Find where the given text appears and provide that cell's center as (X, Y) coordinate. 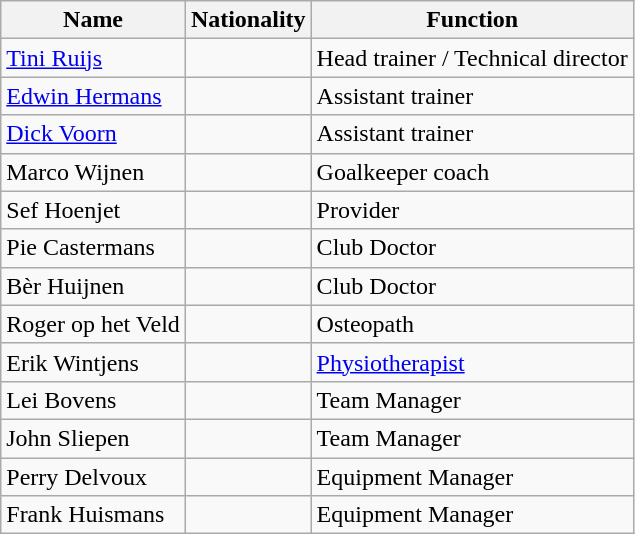
Sef Hoenjet (94, 210)
Nationality (248, 20)
Erik Wintjens (94, 362)
Bèr Huijnen (94, 286)
John Sliepen (94, 438)
Frank Huismans (94, 515)
Pie Castermans (94, 248)
Perry Delvoux (94, 477)
Provider (472, 210)
Name (94, 20)
Roger op het Veld (94, 324)
Function (472, 20)
Physiotherapist (472, 362)
Head trainer / Technical director (472, 58)
Lei Bovens (94, 400)
Goalkeeper coach (472, 172)
Dick Voorn (94, 134)
Osteopath (472, 324)
Tini Ruijs (94, 58)
Edwin Hermans (94, 96)
Marco Wijnen (94, 172)
